Search for the cell housing the specified text and yield its (X, Y) center coordinate. 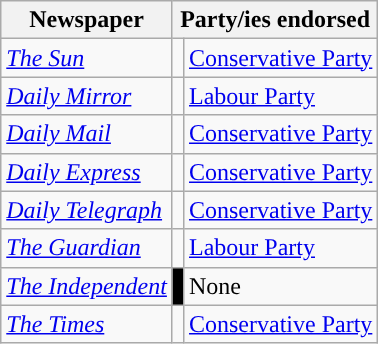
Daily Mirror (87, 96)
Party/ies endorsed (274, 20)
The Guardian (87, 248)
Daily Telegraph (87, 210)
Daily Mail (87, 134)
Newspaper (87, 20)
The Sun (87, 58)
Daily Express (87, 172)
The Times (87, 324)
The Independent (87, 286)
None (280, 286)
